Capture the cell that displays the provided text and extract its (x, y) central coordinate. 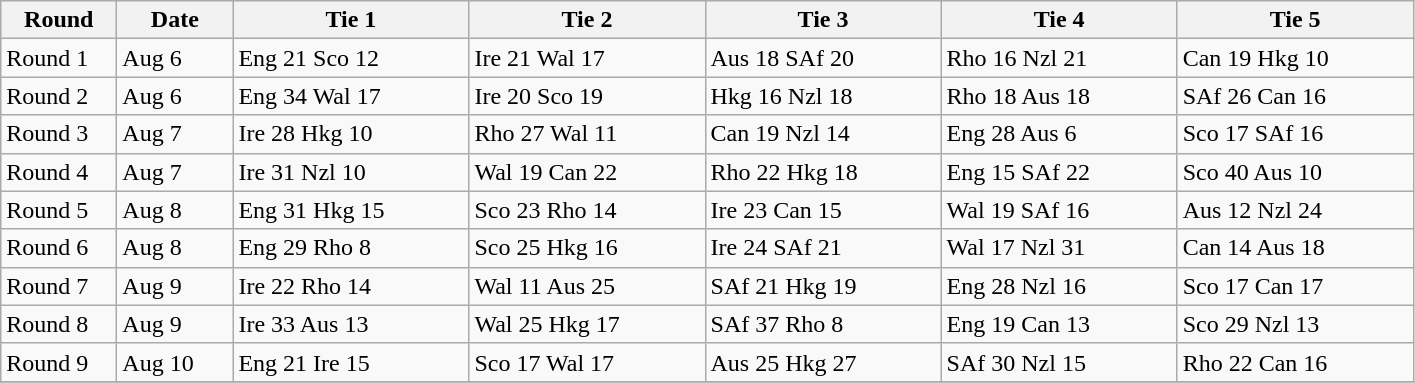
Eng 29 Rho 8 (351, 248)
Eng 21 Sco 12 (351, 58)
Rho 18 Aus 18 (1059, 96)
Ire 33 Aus 13 (351, 324)
Eng 34 Wal 17 (351, 96)
Can 19 Nzl 14 (823, 134)
Round (59, 20)
Ire 22 Rho 14 (351, 286)
Eng 28 Nzl 16 (1059, 286)
Sco 23 Rho 14 (587, 210)
Can 14 Aus 18 (1295, 248)
Round 7 (59, 286)
Round 9 (59, 362)
Sco 17 Can 17 (1295, 286)
Eng 28 Aus 6 (1059, 134)
Round 6 (59, 248)
Aus 12 Nzl 24 (1295, 210)
Round 2 (59, 96)
Wal 19 Can 22 (587, 172)
Tie 4 (1059, 20)
Sco 25 Hkg 16 (587, 248)
Eng 15 SAf 22 (1059, 172)
Wal 17 Nzl 31 (1059, 248)
SAf 37 Rho 8 (823, 324)
SAf 26 Can 16 (1295, 96)
Sco 40 Aus 10 (1295, 172)
Rho 22 Hkg 18 (823, 172)
Rho 22 Can 16 (1295, 362)
Tie 2 (587, 20)
Hkg 16 Nzl 18 (823, 96)
SAf 21 Hkg 19 (823, 286)
Ire 23 Can 15 (823, 210)
Wal 19 SAf 16 (1059, 210)
Ire 21 Wal 17 (587, 58)
Rho 27 Wal 11 (587, 134)
Eng 31 Hkg 15 (351, 210)
Rho 16 Nzl 21 (1059, 58)
Ire 31 Nzl 10 (351, 172)
Aus 25 Hkg 27 (823, 362)
Round 1 (59, 58)
Ire 24 SAf 21 (823, 248)
Wal 25 Hkg 17 (587, 324)
Aug 10 (175, 362)
Ire 20 Sco 19 (587, 96)
Round 3 (59, 134)
Round 5 (59, 210)
Ire 28 Hkg 10 (351, 134)
Date (175, 20)
SAf 30 Nzl 15 (1059, 362)
Round 4 (59, 172)
Eng 21 Ire 15 (351, 362)
Round 8 (59, 324)
Sco 29 Nzl 13 (1295, 324)
Eng 19 Can 13 (1059, 324)
Wal 11 Aus 25 (587, 286)
Tie 5 (1295, 20)
Sco 17 Wal 17 (587, 362)
Aus 18 SAf 20 (823, 58)
Can 19 Hkg 10 (1295, 58)
Tie 3 (823, 20)
Tie 1 (351, 20)
Sco 17 SAf 16 (1295, 134)
